Identify which cell holds the provided text, then report its [x, y] central coordinate. 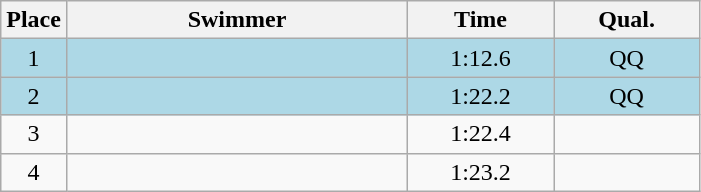
1:23.2 [481, 172]
Place [34, 20]
Time [481, 20]
3 [34, 134]
1:12.6 [481, 58]
Qual. [627, 20]
2 [34, 96]
1:22.2 [481, 96]
1 [34, 58]
4 [34, 172]
1:22.4 [481, 134]
Swimmer [236, 20]
